Return the [X, Y] coordinate for the center point of the cell that contains the specified text.  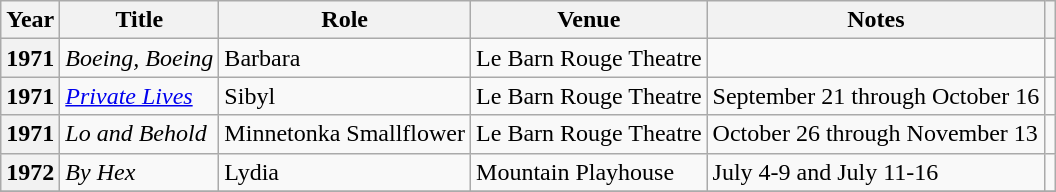
By Hex [140, 172]
Year [30, 20]
September 21 through October 16 [876, 96]
October 26 through November 13 [876, 134]
Venue [590, 20]
Mountain Playhouse [590, 172]
Sibyl [345, 96]
Lo and Behold [140, 134]
Title [140, 20]
Lydia [345, 172]
1972 [30, 172]
Minnetonka Smallflower [345, 134]
Private Lives [140, 96]
Boeing, Boeing [140, 58]
Barbara [345, 58]
Notes [876, 20]
Role [345, 20]
July 4-9 and July 11-16 [876, 172]
